Capture the cell that displays the provided text and extract its [x, y] central coordinate. 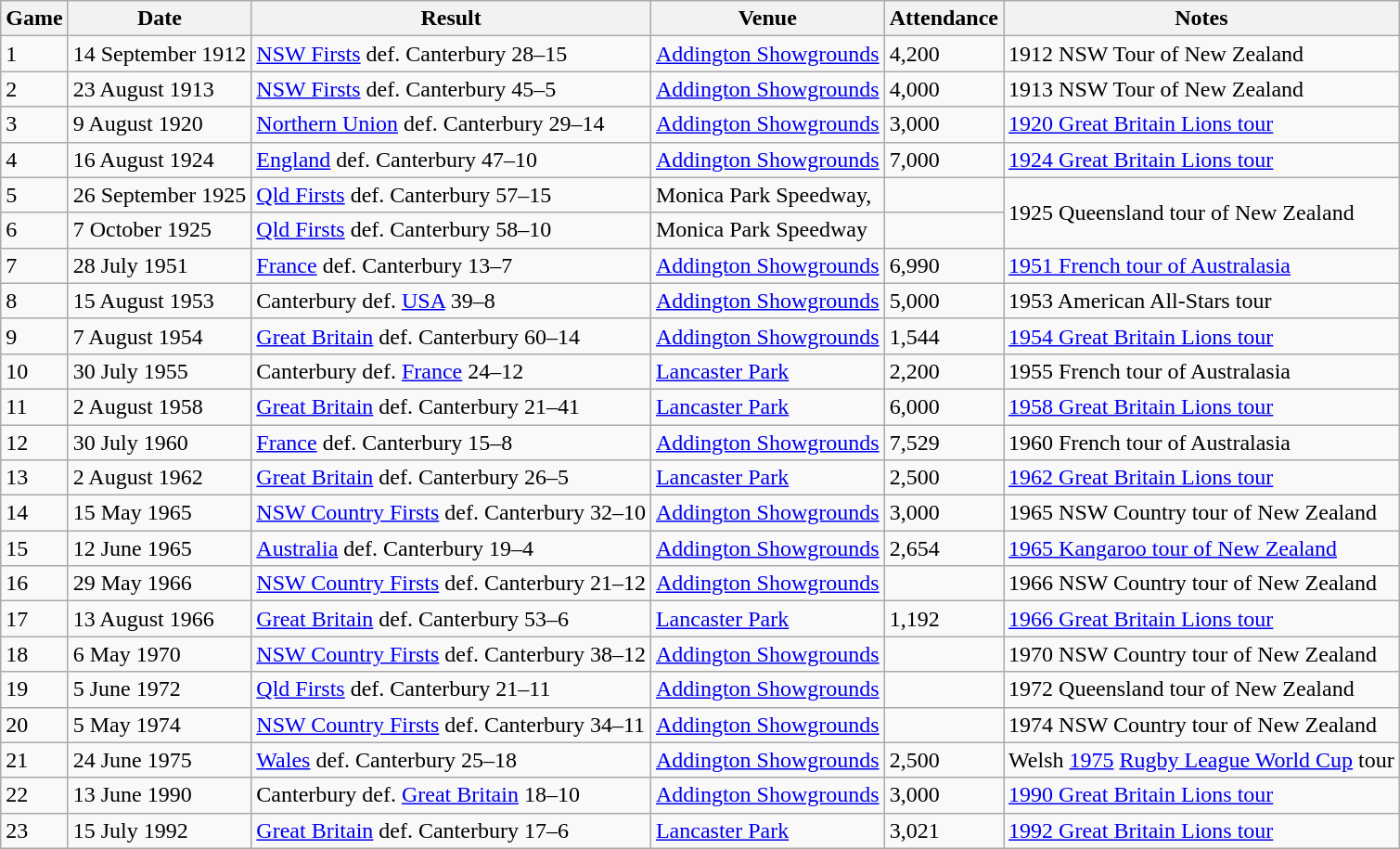
4 [34, 160]
1924 Great Britain Lions tour [1202, 160]
Result [451, 19]
13 August 1966 [160, 619]
7 [34, 265]
NSW Country Firsts def. Canterbury 32–10 [451, 513]
1925 Queensland tour of New Zealand [1202, 212]
5 May 1974 [160, 725]
5 June 1972 [160, 689]
19 [34, 689]
12 [34, 443]
15 May 1965 [160, 513]
England def. Canterbury 47–10 [451, 160]
23 [34, 830]
1913 NSW Tour of New Zealand [1202, 89]
France def. Canterbury 15–8 [451, 443]
23 August 1913 [160, 89]
13 [34, 478]
France def. Canterbury 13–7 [451, 265]
Attendance [944, 19]
NSW Country Firsts def. Canterbury 34–11 [451, 725]
Great Britain def. Canterbury 53–6 [451, 619]
1965 NSW Country tour of New Zealand [1202, 513]
2,654 [944, 548]
1960 French tour of Australasia [1202, 443]
7,000 [944, 160]
1965 Kangaroo tour of New Zealand [1202, 548]
6,990 [944, 265]
4,200 [944, 54]
1966 Great Britain Lions tour [1202, 619]
1,192 [944, 619]
Qld Firsts def. Canterbury 21–11 [451, 689]
1990 Great Britain Lions tour [1202, 795]
NSW Country Firsts def. Canterbury 21–12 [451, 584]
Canterbury def. Great Britain 18–10 [451, 795]
10 [34, 371]
Date [160, 19]
Qld Firsts def. Canterbury 57–15 [451, 195]
Monica Park Speedway [767, 230]
30 July 1955 [160, 371]
6 May 1970 [160, 654]
2 August 1958 [160, 406]
Monica Park Speedway, [767, 195]
1962 Great Britain Lions tour [1202, 478]
18 [34, 654]
Northern Union def. Canterbury 29–14 [451, 124]
1974 NSW Country tour of New Zealand [1202, 725]
7 October 1925 [160, 230]
7,529 [944, 443]
1953 American All-Stars tour [1202, 301]
6,000 [944, 406]
22 [34, 795]
21 [34, 760]
7 August 1954 [160, 336]
17 [34, 619]
1955 French tour of Australasia [1202, 371]
NSW Country Firsts def. Canterbury 38–12 [451, 654]
Great Britain def. Canterbury 21–41 [451, 406]
29 May 1966 [160, 584]
28 July 1951 [160, 265]
NSW Firsts def. Canterbury 45–5 [451, 89]
13 June 1990 [160, 795]
1954 Great Britain Lions tour [1202, 336]
16 [34, 584]
1912 NSW Tour of New Zealand [1202, 54]
Canterbury def. USA 39–8 [451, 301]
Game [34, 19]
14 September 1912 [160, 54]
4,000 [944, 89]
3,021 [944, 830]
2,200 [944, 371]
NSW Firsts def. Canterbury 28–15 [451, 54]
Great Britain def. Canterbury 26–5 [451, 478]
14 [34, 513]
Great Britain def. Canterbury 60–14 [451, 336]
1920 Great Britain Lions tour [1202, 124]
3 [34, 124]
6 [34, 230]
9 August 1920 [160, 124]
30 July 1960 [160, 443]
1992 Great Britain Lions tour [1202, 830]
16 August 1924 [160, 160]
26 September 1925 [160, 195]
Qld Firsts def. Canterbury 58–10 [451, 230]
15 August 1953 [160, 301]
Notes [1202, 19]
9 [34, 336]
Venue [767, 19]
1966 NSW Country tour of New Zealand [1202, 584]
1970 NSW Country tour of New Zealand [1202, 654]
20 [34, 725]
15 [34, 548]
1,544 [944, 336]
5,000 [944, 301]
5 [34, 195]
Welsh 1975 Rugby League World Cup tour [1202, 760]
8 [34, 301]
1951 French tour of Australasia [1202, 265]
1958 Great Britain Lions tour [1202, 406]
1972 Queensland tour of New Zealand [1202, 689]
1 [34, 54]
Canterbury def. France 24–12 [451, 371]
15 July 1992 [160, 830]
Wales def. Canterbury 25–18 [451, 760]
Great Britain def. Canterbury 17–6 [451, 830]
11 [34, 406]
2 [34, 89]
24 June 1975 [160, 760]
12 June 1965 [160, 548]
2 August 1962 [160, 478]
Australia def. Canterbury 19–4 [451, 548]
